Search for the cell housing the specified text and yield its [X, Y] center coordinate. 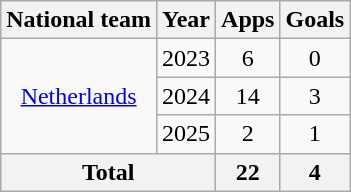
4 [315, 172]
2025 [186, 134]
0 [315, 58]
1 [315, 134]
22 [248, 172]
2 [248, 134]
3 [315, 96]
14 [248, 96]
2024 [186, 96]
Year [186, 20]
Goals [315, 20]
2023 [186, 58]
6 [248, 58]
Apps [248, 20]
Total [108, 172]
Netherlands [79, 96]
National team [79, 20]
